Search for the cell housing the specified text and yield its (x, y) center coordinate. 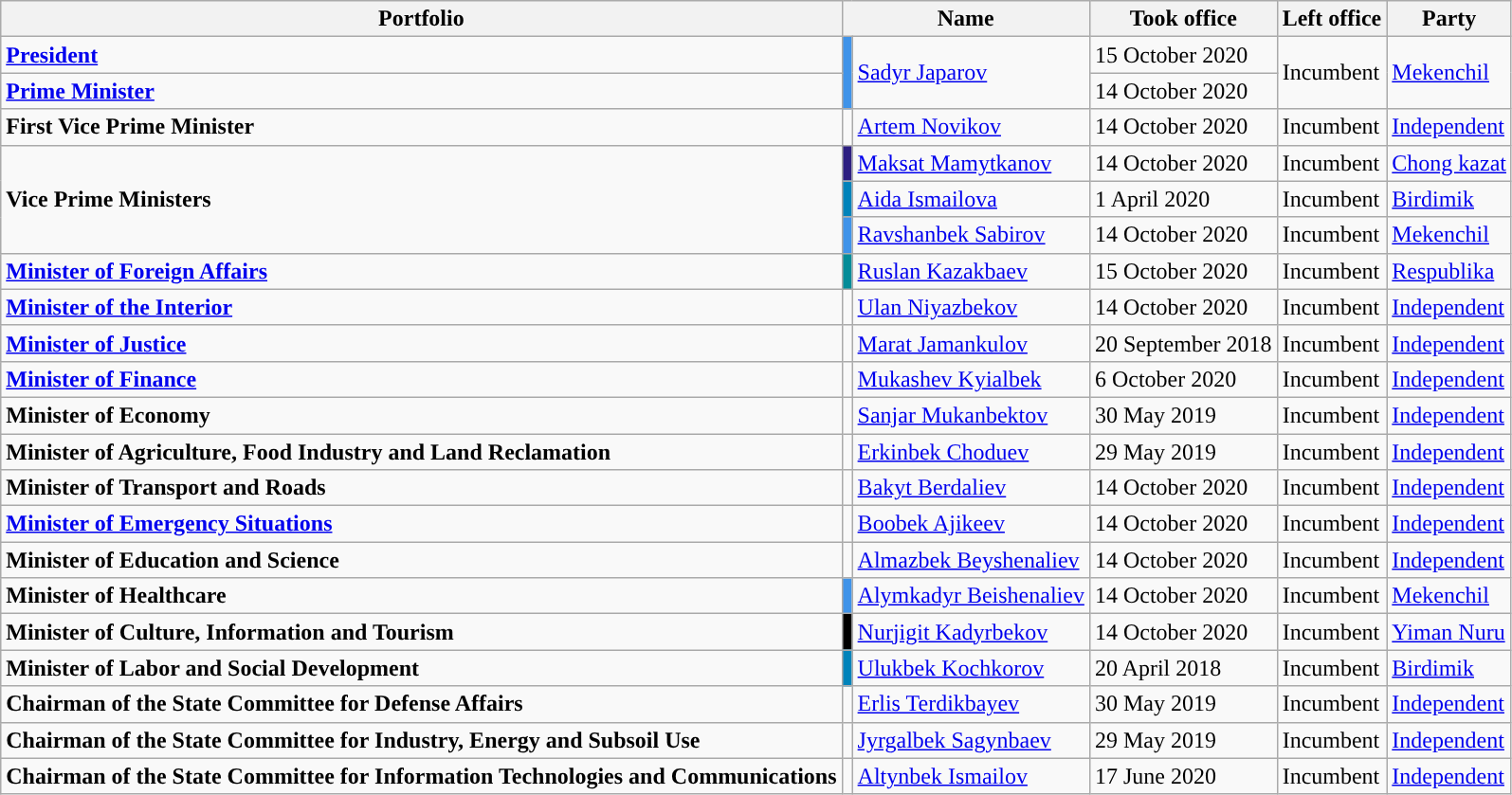
Minister of Justice (421, 343)
Minister of Foreign Affairs (421, 271)
Minister of Agriculture, Food Industry and Land Reclamation (421, 452)
Left office (1332, 19)
Ruslan Kazakbaev (971, 271)
20 September 2018 (1183, 343)
Minister of Economy (421, 415)
Bakyt Berdaliev (971, 488)
Mukashev Kyialbek (971, 379)
Respublika (1449, 271)
Sanjar Mukanbektov (971, 415)
Aida Ismailova (971, 199)
Marat Jamankulov (971, 343)
Took office (1183, 19)
Almazbek Beyshenaliev (971, 560)
Party (1449, 19)
Ulan Niyazbekov (971, 307)
Nurjigit Kadyrbekov (971, 632)
Chong kazat (1449, 163)
Artem Novikov (971, 127)
Alymkadyr Beishenaliev (971, 596)
Erlis Terdikbayev (971, 704)
Minister of Education and Science (421, 560)
Maksat Mamytkanov (971, 163)
Ravshanbek Sabirov (971, 235)
Sadyr Japarov (971, 73)
Minister of Healthcare (421, 596)
Erkinbek Choduev (971, 452)
Minister of Culture, Information and Tourism (421, 632)
Minister of Labor and Social Development (421, 668)
Minister of Finance (421, 379)
Yiman Nuru (1449, 632)
Prime Minister (421, 91)
20 April 2018 (1183, 668)
6 October 2020 (1183, 379)
Chairman of the State Committee for Information Technologies and Communications (421, 776)
Minister of Emergency Situations (421, 524)
Ulukbek Kochkorov (971, 668)
Altynbek Ismailov (971, 776)
Boobek Ajikeev (971, 524)
Minister of the Interior (421, 307)
Name (965, 19)
First Vice Prime Minister (421, 127)
Chairman of the State Committee for Defense Affairs (421, 704)
Portfolio (421, 19)
Minister of Transport and Roads (421, 488)
Jyrgalbek Sagynbaev (971, 740)
17 June 2020 (1183, 776)
1 April 2020 (1183, 199)
President (421, 55)
Chairman of the State Committee for Industry, Energy and Subsoil Use (421, 740)
Vice Prime Ministers (421, 199)
